Provide the (X, Y) coordinate of the cell's center where the given text is located.  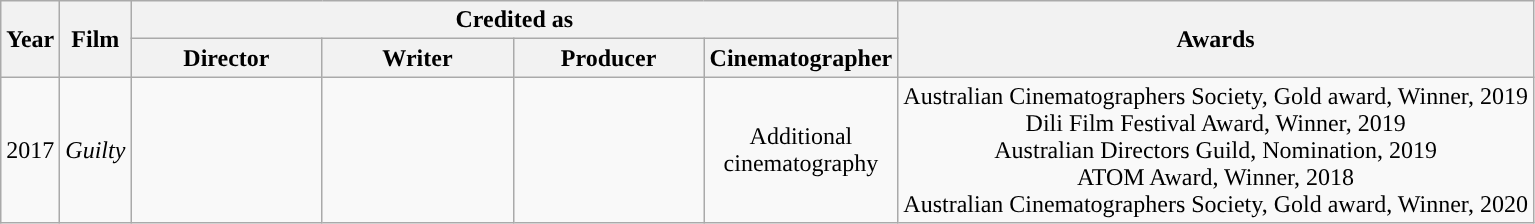
Year (30, 39)
Film (96, 39)
Director (226, 58)
Guilty (96, 150)
2017 (30, 150)
Producer (608, 58)
Credited as (514, 20)
Awards (1216, 39)
Cinematographer (801, 58)
Additional cinematography (801, 150)
Writer (418, 58)
